Search for the cell housing the specified text and yield its (X, Y) center coordinate. 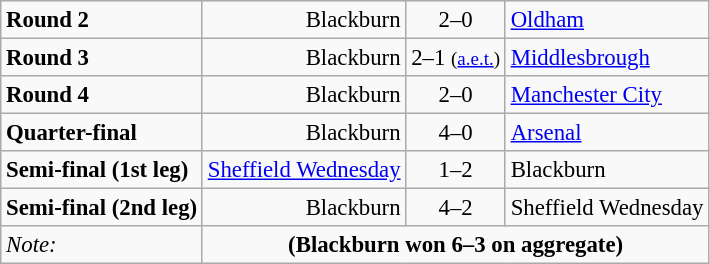
Arsenal (606, 133)
Round 3 (102, 58)
Round 2 (102, 20)
Note: (102, 245)
Semi-final (1st leg) (102, 170)
(Blackburn won 6–3 on aggregate) (455, 245)
Manchester City (606, 95)
4–0 (456, 133)
2–1 (a.e.t.) (456, 58)
Round 4 (102, 95)
Semi-final (2nd leg) (102, 208)
Middlesbrough (606, 58)
1–2 (456, 170)
Quarter-final (102, 133)
Oldham (606, 20)
4–2 (456, 208)
